Provide the [x, y] coordinate of the cell's center where the given text is located.  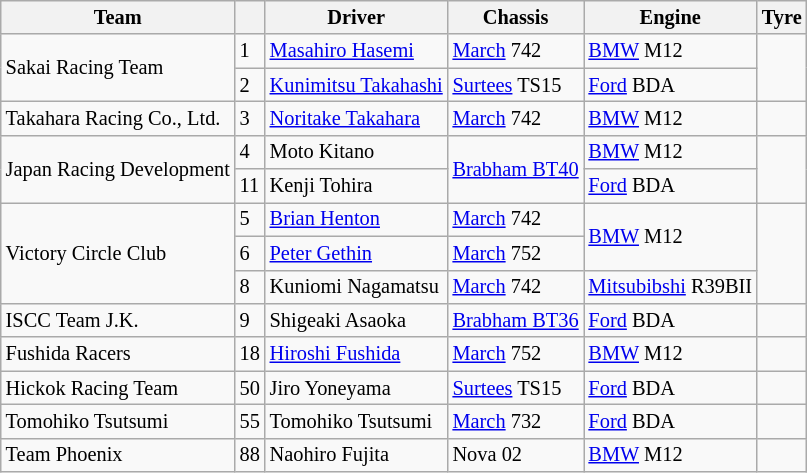
Jiro Yoneyama [356, 388]
9 [250, 320]
Tyre [782, 17]
ISCC Team J.K. [118, 320]
Naohiro Fujita [356, 455]
Kunimitsu Takahashi [356, 85]
Hickok Racing Team [118, 388]
4 [250, 152]
2 [250, 85]
18 [250, 354]
5 [250, 219]
8 [250, 287]
Brabham BT36 [516, 320]
Fushida Racers [118, 354]
Nova 02 [516, 455]
March 732 [516, 421]
55 [250, 421]
Sakai Racing Team [118, 68]
Mitsubibshi R39BII [670, 287]
Moto Kitano [356, 152]
Kenji Tohira [356, 186]
Team Phoenix [118, 455]
6 [250, 253]
Takahara Racing Co., Ltd. [118, 118]
Brabham BT40 [516, 168]
Driver [356, 17]
1 [250, 51]
11 [250, 186]
88 [250, 455]
Peter Gethin [356, 253]
50 [250, 388]
Shigeaki Asaoka [356, 320]
3 [250, 118]
Victory Circle Club [118, 252]
Japan Racing Development [118, 168]
Brian Henton [356, 219]
Engine [670, 17]
Noritake Takahara [356, 118]
Chassis [516, 17]
Masahiro Hasemi [356, 51]
Kuniomi Nagamatsu [356, 287]
Hiroshi Fushida [356, 354]
Team [118, 17]
